Extract the [x, y] coordinate from the center of the cell holding the provided text.  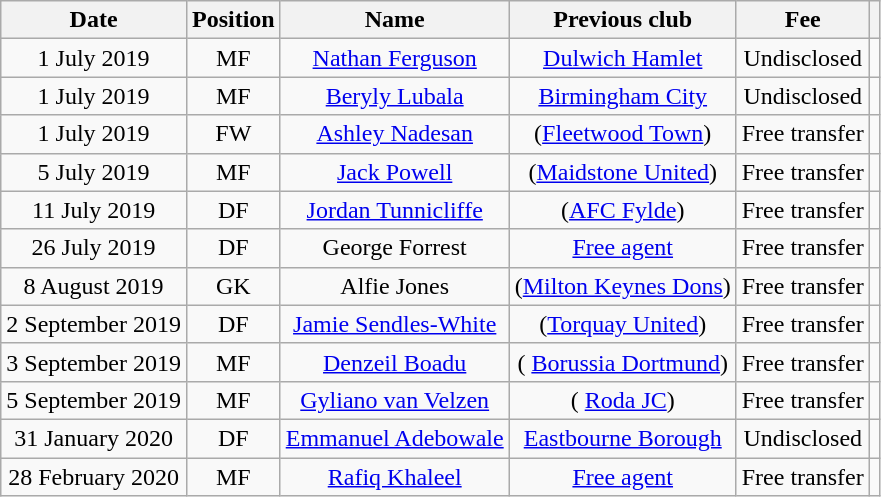
Gyliano van Velzen [394, 400]
( Borussia Dortmund) [622, 362]
Jack Powell [394, 172]
Alfie Jones [394, 286]
Birmingham City [622, 96]
Nathan Ferguson [394, 58]
Denzeil Boadu [394, 362]
Jamie Sendles-White [394, 324]
Previous club [622, 20]
Dulwich Hamlet [622, 58]
Jordan Tunnicliffe [394, 210]
2 September 2019 [94, 324]
5 July 2019 [94, 172]
George Forrest [394, 248]
(Torquay United) [622, 324]
3 September 2019 [94, 362]
Beryly Lubala [394, 96]
26 July 2019 [94, 248]
(AFC Fylde) [622, 210]
28 February 2020 [94, 477]
11 July 2019 [94, 210]
GK [233, 286]
Name [394, 20]
Date [94, 20]
8 August 2019 [94, 286]
(Milton Keynes Dons) [622, 286]
Fee [802, 20]
Position [233, 20]
(Maidstone United) [622, 172]
Eastbourne Borough [622, 438]
Ashley Nadesan [394, 134]
Rafiq Khaleel [394, 477]
(Fleetwood Town) [622, 134]
( Roda JC) [622, 400]
31 January 2020 [94, 438]
FW [233, 134]
Emmanuel Adebowale [394, 438]
5 September 2019 [94, 400]
